For the text-containing cell, return its midpoint in (x, y) coordinate format. 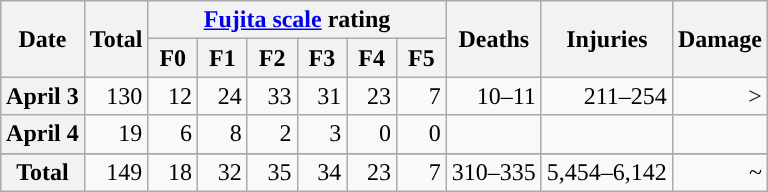
Injuries (606, 39)
F2 (272, 58)
32 (223, 172)
Fujita scale rating (297, 20)
2 (272, 134)
F4 (372, 58)
10–11 (494, 96)
149 (116, 172)
310–335 (494, 172)
F1 (223, 58)
> (720, 96)
F3 (322, 58)
31 (322, 96)
Damage (720, 39)
6 (173, 134)
F5 (422, 58)
April 4 (43, 134)
~ (720, 172)
130 (116, 96)
Date (43, 39)
3 (322, 134)
5,454–6,142 (606, 172)
35 (272, 172)
April 3 (43, 96)
Deaths (494, 39)
33 (272, 96)
18 (173, 172)
19 (116, 134)
F0 (173, 58)
34 (322, 172)
24 (223, 96)
12 (173, 96)
211–254 (606, 96)
8 (223, 134)
